Search for the cell housing the specified text and yield its (x, y) center coordinate. 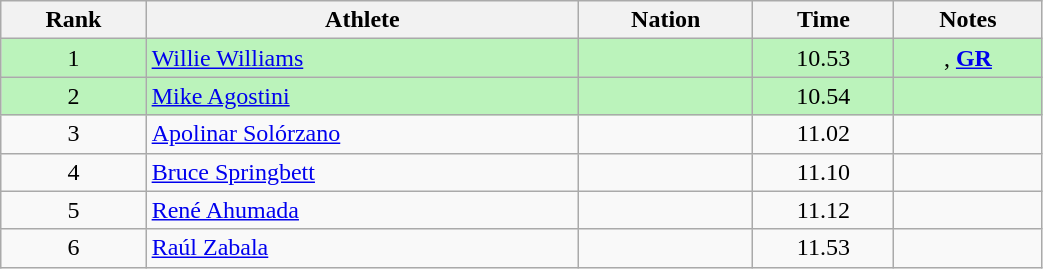
11.53 (824, 248)
10.54 (824, 96)
René Ahumada (362, 210)
11.02 (824, 134)
Athlete (362, 20)
Notes (968, 20)
Time (824, 20)
3 (74, 134)
5 (74, 210)
Apolinar Solórzano (362, 134)
, GR (968, 58)
11.12 (824, 210)
Bruce Springbett (362, 172)
Willie Williams (362, 58)
4 (74, 172)
11.10 (824, 172)
10.53 (824, 58)
Raúl Zabala (362, 248)
Rank (74, 20)
6 (74, 248)
2 (74, 96)
Mike Agostini (362, 96)
Nation (666, 20)
1 (74, 58)
